From the cell containing the given text, extract its center point as (X, Y) coordinate. 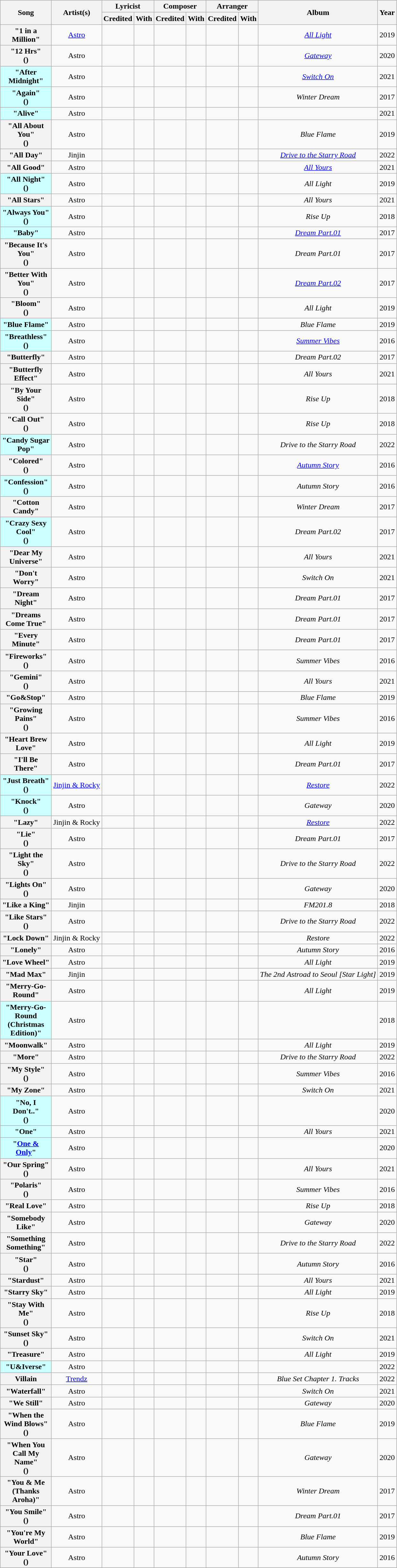
"All Night" () (26, 184)
"Don't Worry" (26, 577)
"Treasure" (26, 1354)
"Again" () (26, 97)
"More" (26, 1057)
"All Stars" (26, 200)
"Candy Sugar Pop" (26, 444)
"Real Love" (26, 1206)
"Stardust" (26, 1280)
Lyricist (128, 6)
"One" (26, 1131)
FM201.8 (318, 905)
"When You Call My Name"() (26, 1458)
"I'll Be There" (26, 764)
Song (26, 12)
Blue Set Chapter 1. Tracks (318, 1379)
"My Style"() (26, 1073)
"Lock Down" (26, 938)
"Merry-Go-Round" (26, 991)
"Somebody Like" (26, 1223)
"All Good" (26, 167)
"Waterfall" (26, 1391)
"No, I Don't.." () (26, 1111)
"When the Wind Blows"() (26, 1424)
"All About You"() (26, 134)
"1 in a Million" (26, 35)
"Because It's You"() (26, 254)
"Our Spring"() (26, 1168)
"Alive" (26, 113)
"Like Stars"() (26, 922)
"Go&Stop" (26, 698)
"Mad Max" (26, 974)
"Love Wheel" (26, 962)
"Blue Flame" (26, 324)
"Merry-Go-Round (Christmas Edition)" (26, 1020)
"Confession" () (26, 486)
"We Still" (26, 1403)
"Stay With Me"() (26, 1313)
"Heart Brew Love" (26, 743)
"Butterfly" (26, 357)
"Lights On"() (26, 889)
Arranger (232, 6)
"Dreams Come True" (26, 619)
"One & Only" (26, 1148)
"Gemini"() (26, 681)
"Butterfly Effect" (26, 374)
"Every Minute" (26, 640)
"Breathless" () (26, 341)
"Like a King" (26, 905)
"Just Breath" () (26, 785)
Trendz (77, 1379)
Album (318, 12)
Artist(s) (77, 12)
"Colored"() (26, 465)
"Better With You"() (26, 283)
"Cotton Candy" (26, 507)
"Bloom"() (26, 308)
"Dear My Universe" (26, 556)
"Lie"() (26, 838)
"Starry Sky" (26, 1292)
"All Day" (26, 155)
"My Zone" (26, 1090)
"Knock" () (26, 806)
"Fireworks"() (26, 660)
"You Smile"() (26, 1516)
"Lazy" (26, 822)
The 2nd Astroad to Seoul [Star Light] (318, 974)
"Lonely" (26, 950)
"Something Something" (26, 1243)
"Always You" () (26, 216)
"Crazy Sexy Cool" () (26, 532)
"Baby" (26, 233)
"Growing Pains"() (26, 718)
"You & Me (Thanks Aroha)" (26, 1491)
"U&Iverse" (26, 1367)
Villain (26, 1379)
Year (387, 12)
"Sunset Sky"() (26, 1338)
"Your Love"() (26, 1558)
"After Midnight" (26, 76)
Composer (180, 6)
"Light the Sky"() (26, 863)
"Dream Night" (26, 599)
"Polaris"() (26, 1189)
"Moonwalk" (26, 1045)
"Star"() (26, 1264)
"You're My World" (26, 1537)
"12 Hrs"() (26, 55)
"Call Out"() (26, 424)
"By Your Side"() (26, 399)
